Scan for the cell matching the given text and deliver its [X, Y] coordinate at center. 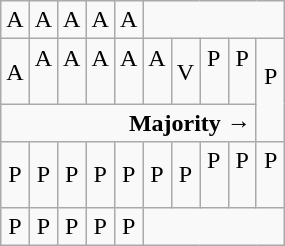
V [185, 72]
Majority → [129, 123]
